Identify which cell holds the provided text, then report its [X, Y] central coordinate. 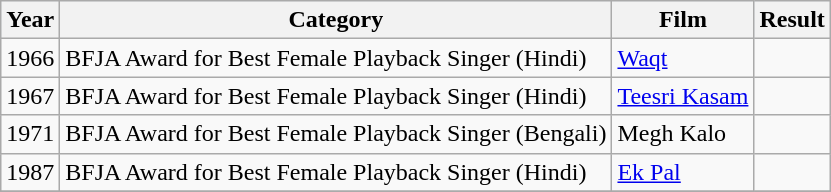
Megh Kalo [683, 134]
1967 [30, 96]
Result [792, 20]
BFJA Award for Best Female Playback Singer (Bengali) [336, 134]
Category [336, 20]
Year [30, 20]
Waqt [683, 58]
1987 [30, 172]
1971 [30, 134]
Teesri Kasam [683, 96]
Ek Pal [683, 172]
Film [683, 20]
1966 [30, 58]
